Return [X, Y] of the center of cell containing provided text 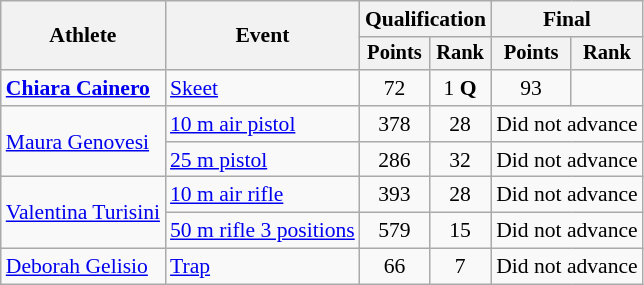
378 [394, 124]
Valentina Turisini [83, 212]
Final [567, 19]
66 [394, 267]
1 Q [460, 88]
Deborah Gelisio [83, 267]
Chiara Cainero [83, 88]
10 m air pistol [262, 124]
579 [394, 231]
15 [460, 231]
7 [460, 267]
286 [394, 160]
Event [262, 36]
72 [394, 88]
10 m air rifle [262, 195]
25 m pistol [262, 160]
50 m rifle 3 positions [262, 231]
93 [531, 88]
32 [460, 160]
393 [394, 195]
Skeet [262, 88]
Qualification [426, 19]
Athlete [83, 36]
Trap [262, 267]
Maura Genovesi [83, 142]
